Return (x, y) of the center of cell containing provided text 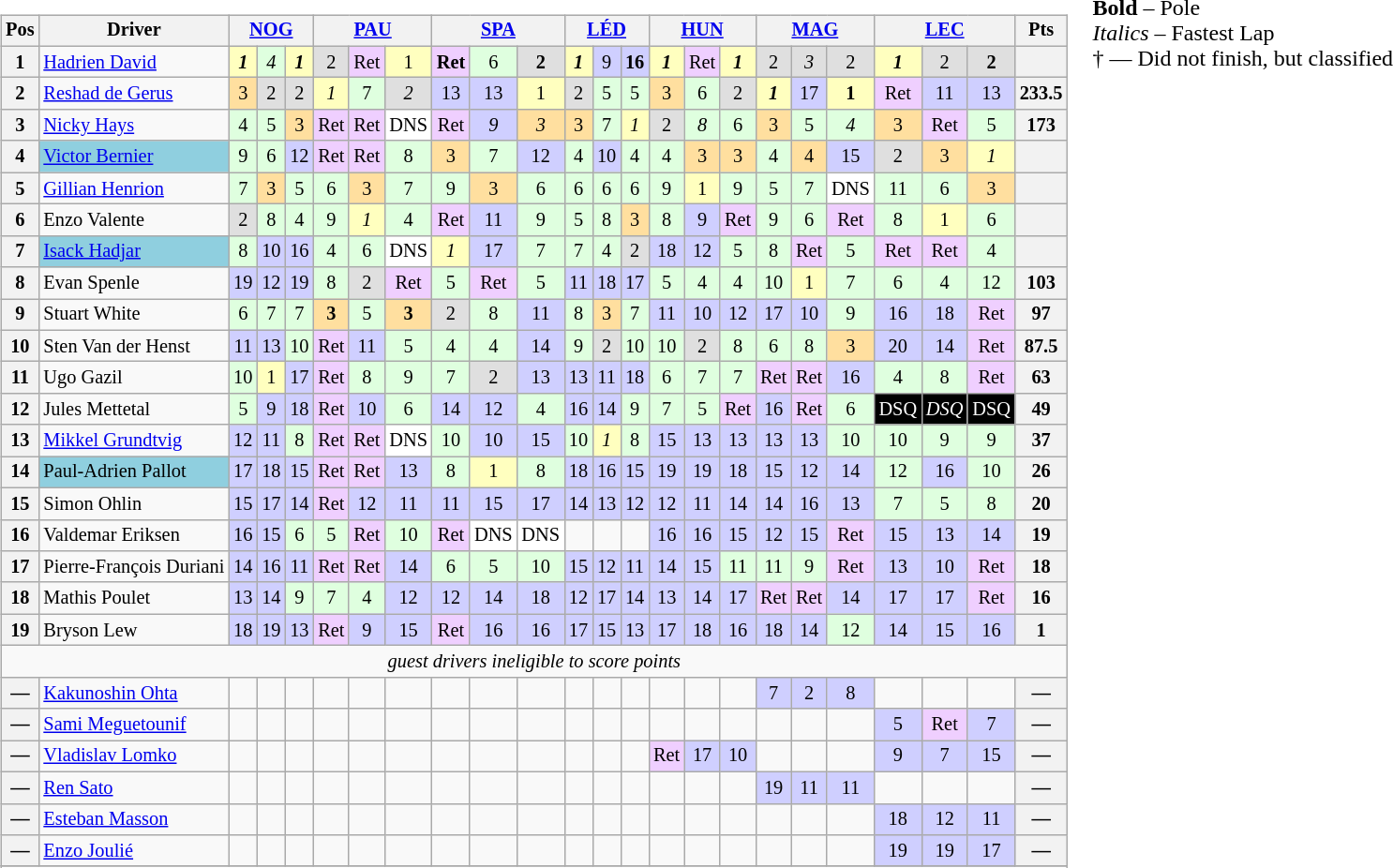
Bryson Lew (133, 630)
HUN (702, 31)
LÉD (607, 31)
Reshad de Gerus (133, 94)
SPA (499, 31)
97 (1041, 315)
Enzo Valente (133, 220)
Ren Sato (133, 787)
Kakunoshin Ohta (133, 693)
Enzo Joulié (133, 851)
103 (1041, 283)
37 (1041, 441)
Valdemar Eriksen (133, 535)
Sami Meguetounif (133, 725)
Simon Ohlin (133, 503)
Hadrien David (133, 62)
Stuart White (133, 315)
Jules Mettetal (133, 410)
87.5 (1041, 346)
Vladislav Lomko (133, 756)
Nicky Hays (133, 126)
guest drivers ineligible to score points (534, 662)
Mathis Poulet (133, 598)
LEC (945, 31)
Pos (20, 31)
Gillian Henrion (133, 188)
63 (1041, 378)
26 (1041, 472)
NOG (271, 31)
Ugo Gazil (133, 378)
Pierre-François Duriani (133, 567)
Victor Bernier (133, 157)
PAU (372, 31)
Isack Hadjar (133, 251)
49 (1041, 410)
Mikkel Grundtvig (133, 441)
Driver (133, 31)
Evan Spenle (133, 283)
173 (1041, 126)
MAG (815, 31)
Pts (1041, 31)
233.5 (1041, 94)
Sten Van der Henst (133, 346)
Paul-Adrien Pallot (133, 472)
Esteban Masson (133, 819)
